Search for the cell housing the specified text and yield its [x, y] center coordinate. 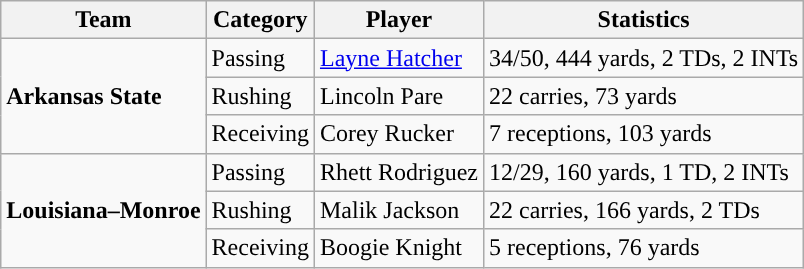
Arkansas State [104, 96]
Team [104, 20]
34/50, 444 yards, 2 TDs, 2 INTs [643, 58]
Category [260, 20]
Statistics [643, 20]
Lincoln Pare [398, 96]
Malik Jackson [398, 210]
Layne Hatcher [398, 58]
22 carries, 73 yards [643, 96]
22 carries, 166 yards, 2 TDs [643, 210]
12/29, 160 yards, 1 TD, 2 INTs [643, 172]
Boogie Knight [398, 248]
Corey Rucker [398, 134]
Louisiana–Monroe [104, 210]
Rhett Rodriguez [398, 172]
Player [398, 20]
5 receptions, 76 yards [643, 248]
7 receptions, 103 yards [643, 134]
